Find where the given text appears and provide that cell's center as (X, Y) coordinate. 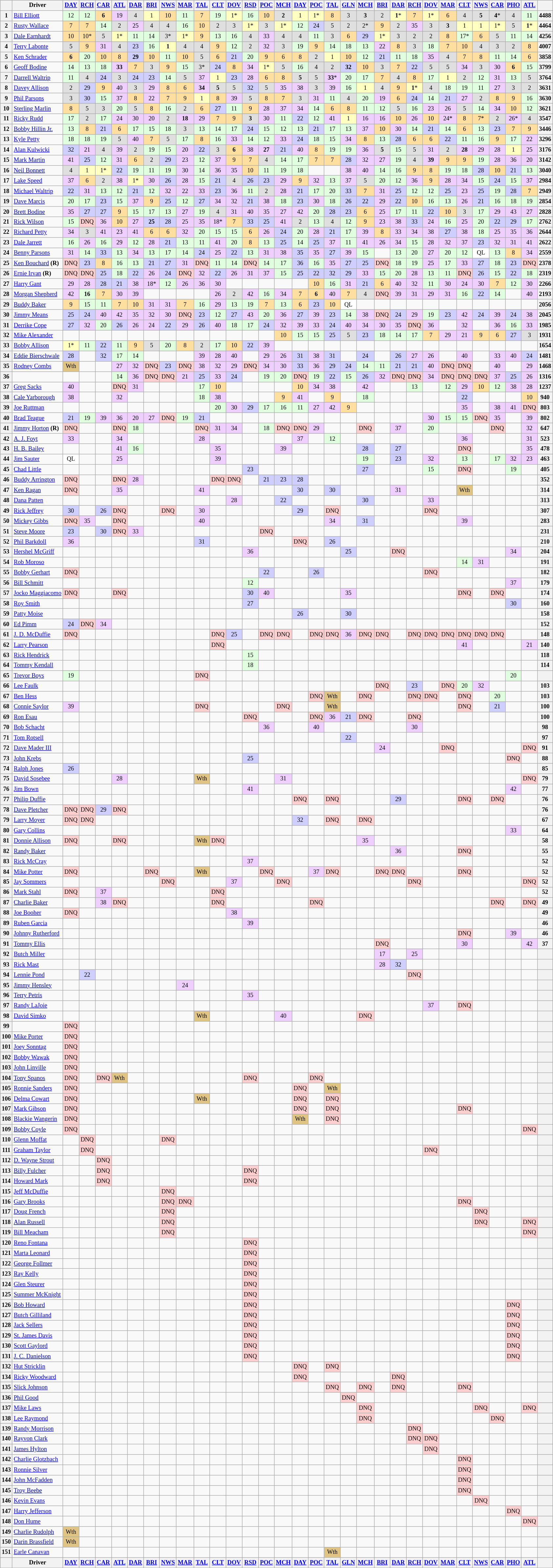
Ken Bouchard (R) (37, 263)
Jack Sellers (37, 1325)
Ronnie Sanders (37, 1089)
26* (513, 119)
10* (87, 36)
Eddie Bierschwale (37, 356)
59 (7, 614)
Mike Porter (37, 1037)
7* (481, 119)
231 (545, 531)
Rob Moroso (37, 562)
120 (7, 1243)
2* (365, 26)
Phil Parsons (37, 98)
Michael Waltrip (37, 191)
121 (7, 1254)
463 (545, 459)
2056 (545, 305)
63 (7, 655)
Dave Pletcher (37, 810)
119 (7, 1233)
Howard Mark (37, 1181)
4* (497, 16)
92 (7, 954)
109 (7, 1129)
David Sosebee (37, 779)
80 (7, 831)
Billy Fulcher (37, 1171)
86 (7, 893)
2193 (545, 294)
Glen Steurer (37, 1285)
Terry Labonte (37, 47)
Jimmy Horton (R) (37, 428)
71 (7, 738)
Joey Sonntag (37, 1047)
Earle Canavan (37, 1552)
51 (7, 531)
3799 (545, 67)
135 (7, 1387)
H. B. Bailey (37, 449)
73 (7, 758)
Dale Jarrett (37, 243)
Bobby Wawak (37, 1058)
143 (7, 1470)
Lee Raymond (37, 1418)
152 (545, 624)
Scott Gaylord (37, 1346)
127 (7, 1315)
George Follmer (37, 1263)
1316 (545, 377)
Ricky Rudd (37, 119)
Derrike Cope (37, 325)
3764 (545, 78)
Tommy Ellis (37, 944)
Phil Good (37, 1398)
70 (7, 727)
4256 (545, 36)
Bill Elliott (37, 16)
Rodney Combs (37, 366)
Donnie Allison (37, 841)
2828 (545, 212)
2559 (545, 253)
2378 (545, 263)
Lennie Pond (37, 975)
Trevor Boys (37, 675)
Ken Ragan (37, 490)
Rick McCray (37, 862)
Cale Yarborough (37, 397)
Tom Rotsell (37, 738)
139 (7, 1429)
Alan Kulwicki (37, 150)
Kyle Petty (37, 139)
191 (545, 562)
Patty Moise (37, 614)
2319 (545, 274)
Glenn Moffat (37, 1140)
Ken Schrader (37, 57)
Larry Pearson (37, 645)
313 (545, 501)
Philip Duffie (37, 800)
Jim Sauter (37, 459)
3040 (545, 170)
Jim Bown (37, 789)
93 (7, 964)
Bob Howard (37, 1305)
1985 (545, 325)
146 (7, 1501)
Greg Sacks (37, 387)
Ronnie Silver (37, 1470)
136 (7, 1398)
Don Hume (37, 1521)
Dave Marcis (37, 201)
Connie Saylor (37, 707)
182 (545, 573)
Harry Jefferson (37, 1511)
Darrell Waltrip (37, 78)
Alan Russell (37, 1222)
69 (7, 717)
126 (7, 1305)
111 (7, 1150)
115 (7, 1191)
145 (7, 1490)
Benny Parsons (37, 253)
138 (7, 1418)
Brett Bodine (37, 212)
Blackie Wangerin (37, 1119)
108 (7, 1119)
Randy Morrison (37, 1429)
Jeff McDuffie (37, 1191)
Chad Little (37, 470)
940 (545, 397)
3630 (545, 98)
75 (7, 779)
Dana Patten (37, 501)
128 (7, 1325)
104 (7, 1078)
Dale Earnhardt (37, 36)
Ernie Irvan (R) (37, 274)
112 (7, 1160)
Mike Potter (37, 871)
Harry Gant (37, 284)
802 (545, 418)
147 (7, 1511)
647 (545, 428)
65 (7, 675)
45 (7, 470)
3631 (545, 88)
John Krebs (37, 758)
123 (7, 1274)
Rusty Wallace (37, 26)
89 (7, 923)
Charlie Glotzbach (37, 1459)
150 (7, 1542)
Slick Johnson (37, 1387)
Bill Schmitt (37, 583)
2266 (545, 284)
122 (7, 1263)
33* (333, 78)
83 (7, 862)
D. Wayne Strout (37, 1160)
53 (7, 552)
57 (7, 593)
66 (7, 686)
3296 (545, 139)
4488 (545, 16)
Rick Mast (37, 964)
Mickey Gibbs (37, 521)
J. D. McDuffie (37, 635)
74 (7, 769)
2762 (545, 222)
125 (7, 1294)
Troy Beebe (37, 1490)
204 (545, 552)
Geoff Bodine (37, 67)
Joe Booher (37, 913)
Hershel McGriff (37, 552)
54 (7, 562)
56 (7, 583)
3176 (545, 150)
87 (7, 902)
96 (7, 996)
99 (7, 1027)
Lake Speed (37, 181)
60 (7, 624)
1931 (545, 335)
Richard Petty (37, 232)
82 (7, 851)
4007 (545, 47)
61 (7, 635)
314 (545, 490)
Larry Moyer (37, 820)
149 (7, 1532)
Marta Leonard (37, 1254)
107 (7, 1109)
Jay Sommers (37, 882)
81 (7, 841)
Buddy Arrington (37, 480)
84 (7, 871)
160 (545, 604)
102 (7, 1058)
124 (7, 1285)
141 (7, 1449)
144 (7, 1480)
Terry Petris (37, 996)
Gary Collins (37, 831)
Sterling Marlin (37, 109)
Randy Baker (37, 851)
Tommy Kendall (37, 666)
3858 (545, 57)
Charlie Baker (37, 902)
Bobby Coyle (37, 1129)
Rick Jeffrey (37, 511)
283 (545, 521)
Jimmy Hensley (37, 985)
David Simko (37, 1016)
Hut Stricklin (37, 1367)
Bill Meacham (37, 1233)
Ray Kelly (37, 1274)
Buddy Baker (37, 305)
130 (7, 1346)
210 (545, 542)
48 (7, 501)
105 (7, 1089)
Charlie Rudolph (37, 1532)
2984 (545, 181)
90 (7, 933)
Bobby Allison (37, 346)
2622 (545, 243)
307 (545, 511)
24* (448, 119)
Dave Mader III (37, 748)
1481 (545, 356)
Jimmy Means (37, 315)
3547 (545, 119)
1237 (545, 387)
J. C. Danielson (37, 1356)
142 (7, 1459)
Bob Schacht (37, 727)
179 (545, 583)
4464 (545, 26)
Mark Stahl (37, 893)
Mike Alexander (37, 335)
2644 (545, 232)
Mark Gibson (37, 1109)
Ben Hess (37, 697)
A. J. Foyt (37, 439)
72 (7, 748)
Davey Allison (37, 88)
Rayvon Clark (37, 1439)
Bobby Hillin Jr. (37, 129)
James Hylton (37, 1449)
Phil Barkdoll (37, 542)
523 (545, 439)
68 (7, 707)
Mark Martin (37, 160)
St. James Davis (37, 1336)
John McFadden (37, 1480)
1468 (545, 366)
Neil Bonnett (37, 170)
Graham Taylor (37, 1150)
106 (7, 1098)
Kevin Evans (37, 1501)
Ed Pimm (37, 624)
1654 (545, 346)
405 (545, 470)
47 (7, 490)
131 (7, 1356)
44 (7, 459)
78 (7, 810)
Ron Esau (37, 717)
Rick Hendrick (37, 655)
Rick Wilson (37, 222)
Bobby Gerhart (37, 573)
Randy LaJoie (37, 1006)
John Linville (37, 1067)
137 (7, 1408)
2045 (545, 315)
Delma Cowart (37, 1098)
Ruben Garcia (37, 923)
Butch Gilliland (37, 1315)
Steve Moore (37, 531)
Ralph Jones (37, 769)
Roy Smith (37, 604)
113 (7, 1171)
3621 (545, 109)
Doug French (37, 1212)
17* (465, 36)
Summer McKnight (37, 1294)
Brad Teague (37, 418)
129 (7, 1336)
Tony Spanos (37, 1078)
Butch Miller (37, 954)
Ricky Woodward (37, 1377)
3446 (545, 129)
117 (7, 1212)
110 (7, 1140)
Darin Brassfield (37, 1542)
132 (7, 1367)
116 (7, 1202)
151 (7, 1552)
Lee Faulk (37, 686)
62 (7, 645)
94 (7, 975)
Jocko Maggiacomo (37, 593)
478 (545, 449)
Reno Fontana (37, 1243)
Johnny Rutherford (37, 933)
352 (545, 480)
2854 (545, 201)
Joe Ruttman (37, 408)
174 (545, 593)
Gary Brooks (37, 1202)
158 (545, 614)
50 (7, 521)
2949 (545, 191)
803 (545, 408)
3142 (545, 160)
Morgan Shepherd (37, 294)
Mike Laws (37, 1408)
134 (7, 1377)
101 (7, 1047)
95 (7, 985)
